Locate the cell with the specified text and output its (x, y) center coordinate. 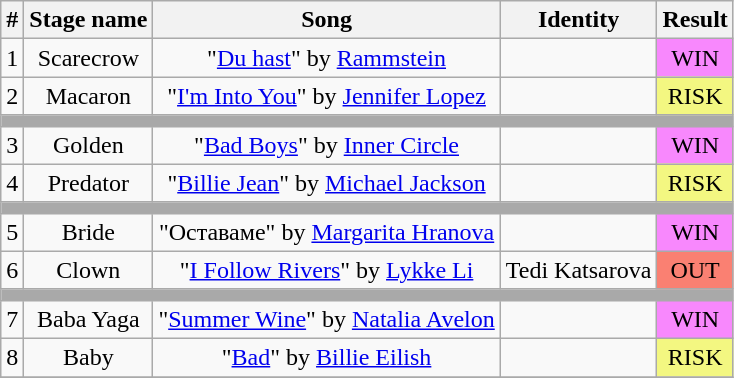
OUT (695, 270)
3 (12, 145)
"Bad" by Billie Eilish (326, 357)
8 (12, 357)
7 (12, 319)
Tedi Katsarova (578, 270)
Bride (88, 232)
Stage name (88, 20)
"Summer Wine" by Natalia Avelon (326, 319)
"Bad Boys" by Inner Circle (326, 145)
# (12, 20)
Clown (88, 270)
Song (326, 20)
1 (12, 58)
Baby (88, 357)
4 (12, 183)
Identity (578, 20)
Predator (88, 183)
Golden (88, 145)
"I Follow Rivers" by Lykke Li (326, 270)
Scarecrow (88, 58)
"Billie Jean" by Michael Jackson (326, 183)
Result (695, 20)
"Du hast" by Rammstein (326, 58)
Macaron (88, 96)
5 (12, 232)
"I'm Into You" by Jennifer Lopez (326, 96)
6 (12, 270)
"Оставаме" by Margarita Hranova (326, 232)
2 (12, 96)
Baba Yaga (88, 319)
